For the text-containing cell, return its midpoint in (X, Y) coordinate format. 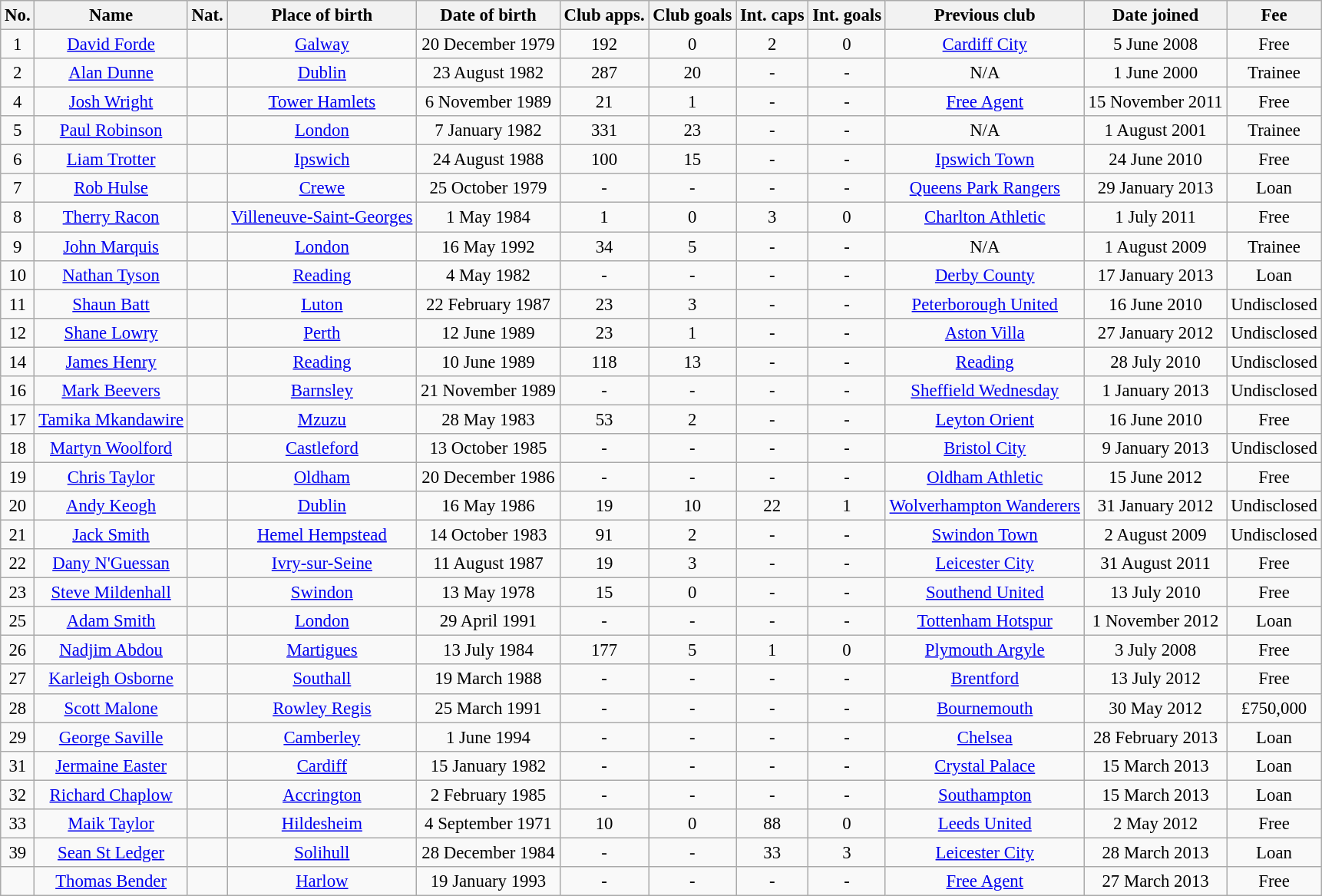
Swindon Town (984, 535)
91 (604, 535)
1 August 2001 (1155, 131)
1 July 2011 (1155, 217)
George Saville (111, 737)
Camberley (322, 737)
Perth (322, 332)
27 (18, 679)
Sean St Ledger (111, 852)
1 June 2000 (1155, 73)
Martigues (322, 650)
3 July 2008 (1155, 650)
Ipswich Town (984, 160)
Fee (1274, 15)
Cardiff City (984, 45)
Int. goals (847, 15)
331 (604, 131)
30 May 2012 (1155, 708)
32 (18, 795)
Galway (322, 45)
8 (18, 217)
Barnsley (322, 391)
Luton (322, 304)
Dany N'Guessan (111, 564)
24 August 1988 (488, 160)
Sheffield Wednesday (984, 391)
5 June 2008 (1155, 45)
25 March 1991 (488, 708)
Solihull (322, 852)
Swindon (322, 593)
9 January 2013 (1155, 448)
Tower Hamlets (322, 102)
15 November 2011 (1155, 102)
Rob Hulse (111, 188)
25 (18, 621)
11 (18, 304)
Tamika Mkandawire (111, 419)
1 May 1984 (488, 217)
Club goals (692, 15)
14 October 1983 (488, 535)
Cardiff (322, 765)
Nadjim Abdou (111, 650)
Karleigh Osborne (111, 679)
20 December 1979 (488, 45)
Castleford (322, 448)
£750,000 (1274, 708)
Shane Lowry (111, 332)
28 July 2010 (1155, 362)
Oldham (322, 477)
31 (18, 765)
Brentford (984, 679)
24 June 2010 (1155, 160)
1 June 1994 (488, 737)
Oldham Athletic (984, 477)
22 February 1987 (488, 304)
Bournemouth (984, 708)
7 January 1982 (488, 131)
28 December 1984 (488, 852)
Harlow (322, 881)
Bristol City (984, 448)
6 (18, 160)
177 (604, 650)
39 (18, 852)
1 August 2009 (1155, 246)
13 May 1978 (488, 593)
20 December 1986 (488, 477)
Club apps. (604, 15)
17 January 2013 (1155, 275)
4 (18, 102)
Hildesheim (322, 824)
Andy Keogh (111, 506)
Accrington (322, 795)
Derby County (984, 275)
Scott Malone (111, 708)
12 June 1989 (488, 332)
Ipswich (322, 160)
Jack Smith (111, 535)
28 May 1983 (488, 419)
27 January 2012 (1155, 332)
David Forde (111, 45)
Ivry-sur-Seine (322, 564)
Chelsea (984, 737)
Aston Villa (984, 332)
29 January 2013 (1155, 188)
13 July 2012 (1155, 679)
Alan Dunne (111, 73)
28 (18, 708)
16 May 1992 (488, 246)
Mark Beevers (111, 391)
13 July 2010 (1155, 593)
Southend United (984, 593)
192 (604, 45)
Nathan Tyson (111, 275)
Rowley Regis (322, 708)
Maik Taylor (111, 824)
Liam Trotter (111, 160)
Int. caps (772, 15)
2 May 2012 (1155, 824)
28 March 2013 (1155, 852)
Therry Racon (111, 217)
13 (692, 362)
16 May 1986 (488, 506)
Chris Taylor (111, 477)
16 (18, 391)
27 March 2013 (1155, 881)
17 (18, 419)
Leyton Orient (984, 419)
Date of birth (488, 15)
Josh Wright (111, 102)
Peterborough United (984, 304)
Southall (322, 679)
Richard Chaplow (111, 795)
13 October 1985 (488, 448)
21 November 1989 (488, 391)
Leeds United (984, 824)
Crewe (322, 188)
287 (604, 73)
Shaun Batt (111, 304)
Thomas Bender (111, 881)
Paul Robinson (111, 131)
1 November 2012 (1155, 621)
25 October 1979 (488, 188)
Date joined (1155, 15)
Crystal Palace (984, 765)
14 (18, 362)
Charlton Athletic (984, 217)
Queens Park Rangers (984, 188)
Hemel Hempstead (322, 535)
18 (18, 448)
6 November 1989 (488, 102)
Plymouth Argyle (984, 650)
100 (604, 160)
19 March 1988 (488, 679)
31 January 2012 (1155, 506)
29 April 1991 (488, 621)
1 January 2013 (1155, 391)
118 (604, 362)
James Henry (111, 362)
4 September 1971 (488, 824)
7 (18, 188)
2 February 1985 (488, 795)
23 August 1982 (488, 73)
26 (18, 650)
15 January 1982 (488, 765)
Mzuzu (322, 419)
Place of birth (322, 15)
34 (604, 246)
12 (18, 332)
Nat. (207, 15)
13 July 1984 (488, 650)
9 (18, 246)
Martyn Woolford (111, 448)
53 (604, 419)
Steve Mildenhall (111, 593)
29 (18, 737)
John Marquis (111, 246)
Villeneuve-Saint-Georges (322, 217)
10 June 1989 (488, 362)
Wolverhampton Wanderers (984, 506)
Jermaine Easter (111, 765)
28 February 2013 (1155, 737)
2 August 2009 (1155, 535)
Name (111, 15)
19 January 1993 (488, 881)
Southampton (984, 795)
No. (18, 15)
Adam Smith (111, 621)
Tottenham Hotspur (984, 621)
Previous club (984, 15)
31 August 2011 (1155, 564)
88 (772, 824)
15 June 2012 (1155, 477)
4 May 1982 (488, 275)
11 August 1987 (488, 564)
